Scan for the cell matching the given text and deliver its [X, Y] coordinate at center. 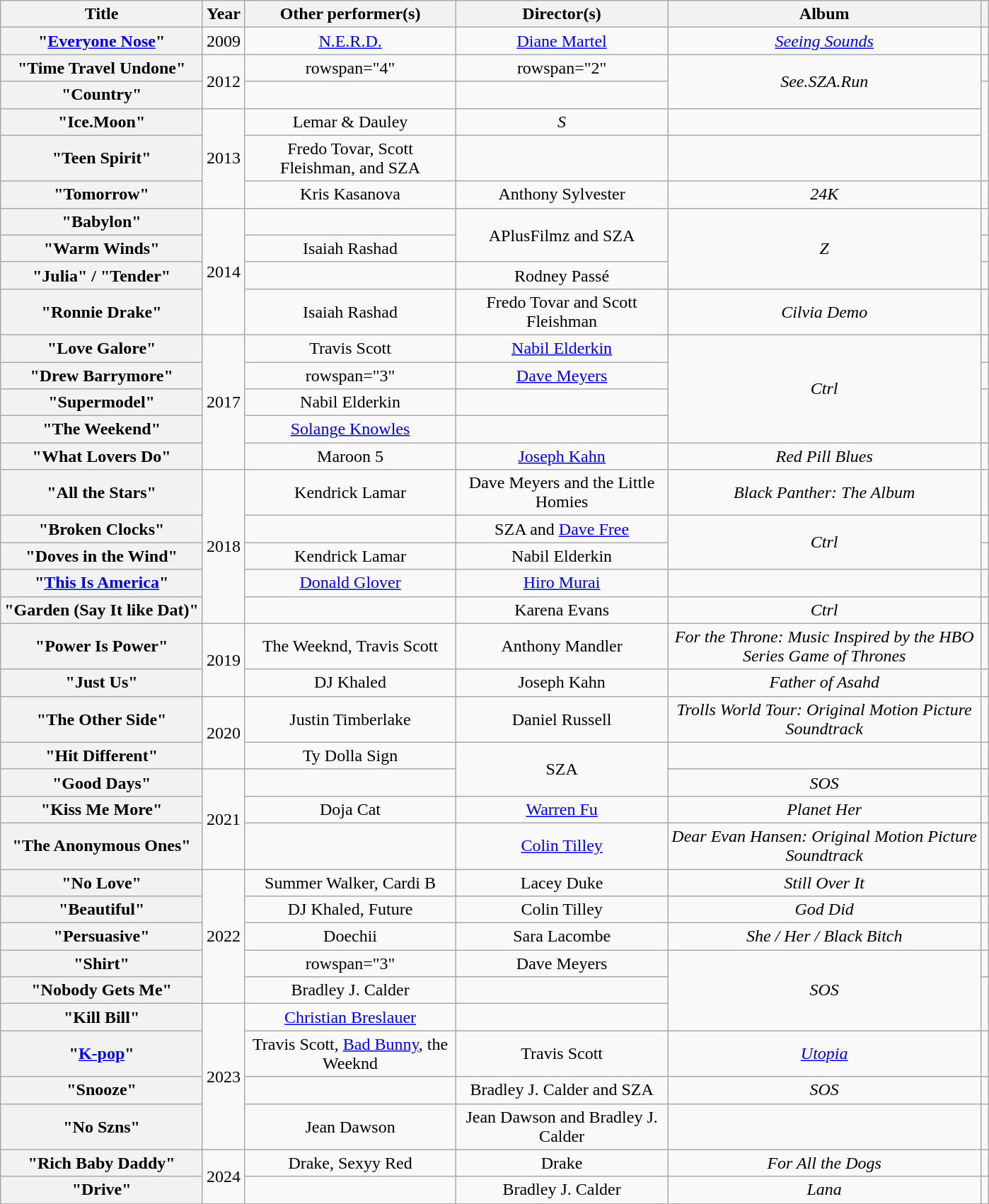
Hiro Murai [562, 583]
"Drive" [102, 1190]
"Ronnie Drake" [102, 311]
See.SZA.Run [825, 81]
"What Lovers Do" [102, 456]
2013 [224, 158]
"The Anonymous Ones" [102, 846]
"Country" [102, 95]
2024 [224, 1176]
God Did [825, 910]
For the Throne: Music Inspired by the HBO Series Game of Thrones [825, 647]
Lana [825, 1190]
2012 [224, 81]
Planet Her [825, 809]
Travis Scott, Bad Bunny, the Weeknd [351, 1054]
2009 [224, 41]
Doja Cat [351, 809]
"Persuasive" [102, 937]
Drake [562, 1163]
rowspan="2" [562, 68]
Lemar & Dauley [351, 122]
"Time Travel Undone" [102, 68]
"All the Stars" [102, 492]
Year [224, 14]
"Ice.Moon" [102, 122]
"Hit Different" [102, 756]
"Everyone Nose" [102, 41]
Fredo Tovar and Scott Fleishman [562, 311]
2022 [224, 936]
Title [102, 14]
"Snooze" [102, 1090]
Trolls World Tour: Original Motion Picture Soundtrack [825, 719]
Other performer(s) [351, 14]
"Babylon" [102, 221]
"Tomorrow" [102, 195]
"Drew Barrymore" [102, 376]
For All the Dogs [825, 1163]
"Shirt" [102, 963]
Ty Dolla Sign [351, 756]
Red Pill Blues [825, 456]
Doechii [351, 937]
N.E.R.D. [351, 41]
2020 [224, 733]
SZA [562, 769]
Solange Knowles [351, 429]
Justin Timberlake [351, 719]
Bradley J. Calder and SZA [562, 1090]
"No Szns" [102, 1126]
Lacey Duke [562, 882]
APlusFilmz and SZA [562, 235]
Cilvia Demo [825, 311]
2018 [224, 546]
"Doves in the Wind" [102, 556]
"No Love" [102, 882]
"Power Is Power" [102, 647]
Rodney Passé [562, 275]
Director(s) [562, 14]
Jean Dawson [351, 1126]
DJ Khaled [351, 683]
She / Her / Black Bitch [825, 937]
Sara Lacombe [562, 937]
Maroon 5 [351, 456]
"Good Days" [102, 782]
"K-pop" [102, 1054]
24K [825, 195]
Jean Dawson and Bradley J. Calder [562, 1126]
Dave Meyers and the Little Homies [562, 492]
"Broken Clocks" [102, 529]
2014 [224, 272]
Daniel Russell [562, 719]
"Warm Winds" [102, 248]
Drake, Sexyy Red [351, 1163]
"Kiss Me More" [102, 809]
Z [825, 248]
Anthony Sylvester [562, 195]
DJ Khaled, Future [351, 910]
"Kill Bill" [102, 1017]
Anthony Mandler [562, 647]
rowspan="4" [351, 68]
Album [825, 14]
"The Weekend" [102, 429]
"Teen Spirit" [102, 158]
2019 [224, 659]
"The Other Side" [102, 719]
Still Over It [825, 882]
2023 [224, 1077]
"Love Galore" [102, 348]
"Beautiful" [102, 910]
The Weeknd, Travis Scott [351, 647]
Fredo Tovar, Scott Fleishman, and SZA [351, 158]
Summer Walker, Cardi B [351, 882]
"Just Us" [102, 683]
Seeing Sounds [825, 41]
Black Panther: The Album [825, 492]
Dear Evan Hansen: Original Motion Picture Soundtrack [825, 846]
Father of Asahd [825, 683]
"This Is America" [102, 583]
S [562, 122]
"Nobody Gets Me" [102, 990]
"Julia" / "Tender" [102, 275]
Karena Evans [562, 610]
Diane Martel [562, 41]
Kris Kasanova [351, 195]
Warren Fu [562, 809]
"Garden (Say It like Dat)" [102, 610]
Christian Breslauer [351, 1017]
SZA and Dave Free [562, 529]
Utopia [825, 1054]
Donald Glover [351, 583]
"Supermodel" [102, 403]
2021 [224, 819]
2017 [224, 402]
"Rich Baby Daddy" [102, 1163]
